Return (x, y) of the center of cell containing provided text 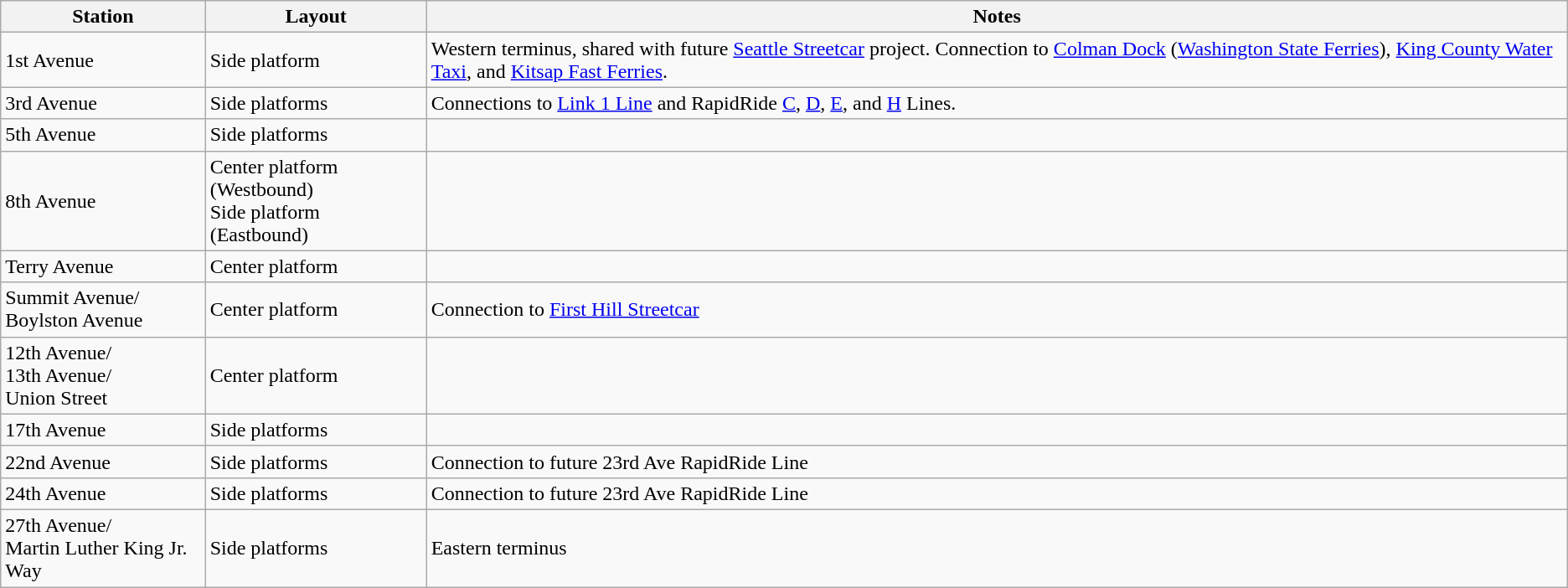
Center platform (Westbound)Side platform (Eastbound) (316, 201)
Connections to Link 1 Line and RapidRide C, D, E, and H Lines. (997, 103)
24th Avenue (103, 493)
5th Avenue (103, 135)
Station (103, 17)
17th Avenue (103, 430)
3rd Avenue (103, 103)
Layout (316, 17)
8th Avenue (103, 201)
Connection to First Hill Streetcar (997, 310)
27th Avenue/Martin Luther King Jr. Way (103, 548)
1st Avenue (103, 60)
Terry Avenue (103, 266)
Summit Avenue/Boylston Avenue (103, 310)
12th Avenue/13th Avenue/Union Street (103, 375)
Eastern terminus (997, 548)
22nd Avenue (103, 462)
Notes (997, 17)
Side platform (316, 60)
